Pinpoint the cell where the given text exists, returning its [X, Y] midpoint coordinate. 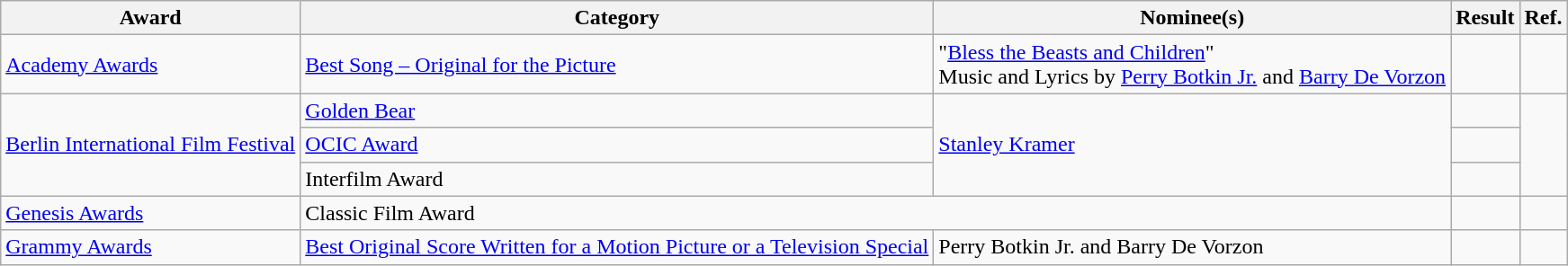
Stanley Kramer [1193, 145]
Academy Awards [151, 65]
Perry Botkin Jr. and Barry De Vorzon [1193, 247]
Berlin International Film Festival [151, 145]
Category [617, 18]
OCIC Award [617, 145]
Grammy Awards [151, 247]
Award [151, 18]
Result [1485, 18]
Classic Film Award [876, 213]
Ref. [1544, 18]
Best Original Score Written for a Motion Picture or a Television Special [617, 247]
Golden Bear [617, 111]
Best Song – Original for the Picture [617, 65]
Interfilm Award [617, 179]
Nominee(s) [1193, 18]
"Bless the Beasts and Children" Music and Lyrics by Perry Botkin Jr. and Barry De Vorzon [1193, 65]
Genesis Awards [151, 213]
